Return the (X, Y) coordinate for the center point of the cell that contains the specified text.  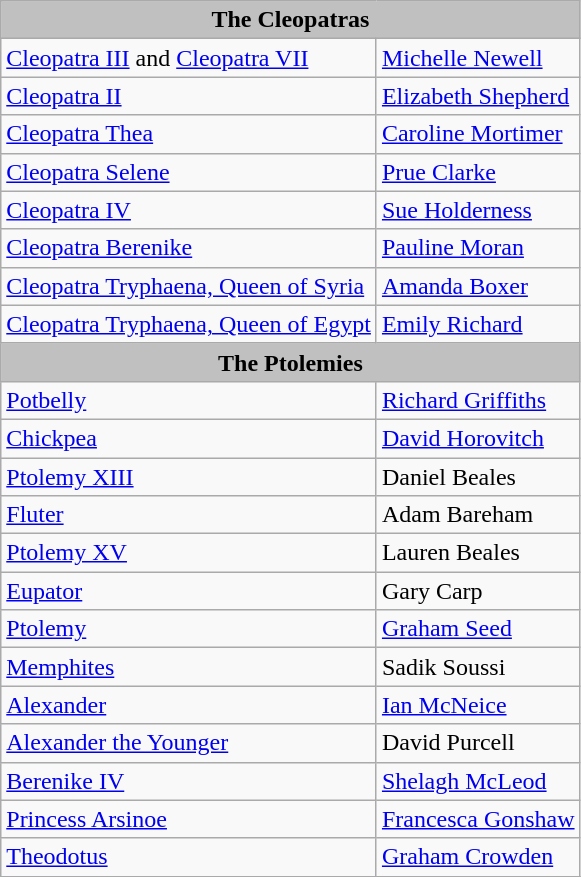
Cleopatra Tryphaena, Queen of Syria (189, 286)
Elizabeth Shepherd (478, 96)
Sue Holderness (478, 210)
Ptolemy (189, 629)
Shelagh McLeod (478, 781)
Cleopatra II (189, 96)
Caroline Mortimer (478, 134)
Amanda Boxer (478, 286)
Cleopatra Thea (189, 134)
Ian McNeice (478, 705)
Graham Crowden (478, 857)
Pauline Moran (478, 248)
Cleopatra III and Cleopatra VII (189, 58)
Ptolemy XV (189, 553)
Ptolemy XIII (189, 477)
Adam Bareham (478, 515)
Potbelly (189, 400)
Theodotus (189, 857)
Michelle Newell (478, 58)
David Purcell (478, 743)
Emily Richard (478, 324)
Lauren Beales (478, 553)
Fluter (189, 515)
Berenike IV (189, 781)
Cleopatra Selene (189, 172)
Sadik Soussi (478, 667)
Prue Clarke (478, 172)
Alexander the Younger (189, 743)
Eupator (189, 591)
Chickpea (189, 438)
Daniel Beales (478, 477)
The Ptolemies (290, 362)
Francesca Gonshaw (478, 819)
Alexander (189, 705)
Richard Griffiths (478, 400)
Cleopatra Berenike (189, 248)
Cleopatra Tryphaena, Queen of Egypt (189, 324)
Princess Arsinoe (189, 819)
Memphites (189, 667)
Gary Carp (478, 591)
David Horovitch (478, 438)
Cleopatra IV (189, 210)
The Cleopatras (290, 20)
Graham Seed (478, 629)
